Return (X, Y) of the center of cell containing provided text 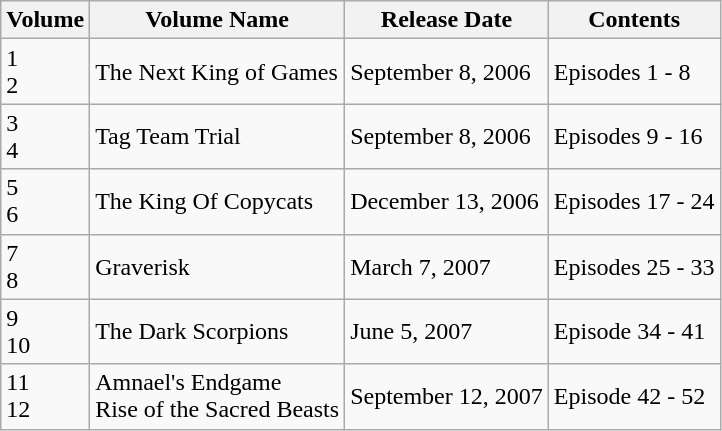
910 (46, 332)
Tag Team Trial (218, 136)
56 (46, 202)
1112 (46, 396)
The Next King of Games (218, 72)
Volume Name (218, 20)
Episode 42 - 52 (634, 396)
Episodes 9 - 16 (634, 136)
Episodes 1 - 8 (634, 72)
September 12, 2007 (447, 396)
The Dark Scorpions (218, 332)
12 (46, 72)
March 7, 2007 (447, 266)
Volume (46, 20)
Release Date (447, 20)
34 (46, 136)
78 (46, 266)
Episodes 25 - 33 (634, 266)
Contents (634, 20)
The King Of Copycats (218, 202)
December 13, 2006 (447, 202)
Episodes 17 - 24 (634, 202)
June 5, 2007 (447, 332)
Graverisk (218, 266)
Episode 34 - 41 (634, 332)
Amnael's EndgameRise of the Sacred Beasts (218, 396)
